Identify which cell holds the provided text, then report its (x, y) central coordinate. 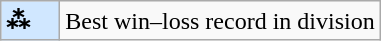
⁂ (30, 21)
Best win–loss record in division (220, 21)
